Return the (X, Y) coordinate for the center point of the cell that contains the specified text.  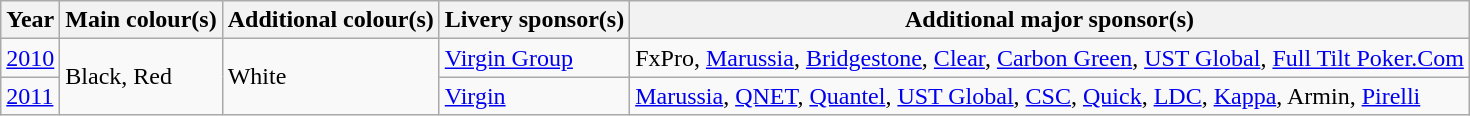
Virgin (534, 96)
Black, Red (141, 77)
Additional major sponsor(s) (1050, 20)
Virgin Group (534, 58)
White (330, 77)
2010 (30, 58)
Livery sponsor(s) (534, 20)
2011 (30, 96)
Main colour(s) (141, 20)
Year (30, 20)
Additional colour(s) (330, 20)
FxPro, Marussia, Bridgestone, Clear, Carbon Green, UST Global, Full Tilt Poker.Com (1050, 58)
Marussia, QNET, Quantel, UST Global, CSC, Quick, LDC, Kappa, Armin, Pirelli (1050, 96)
